Scan for the cell matching the given text and deliver its [X, Y] coordinate at center. 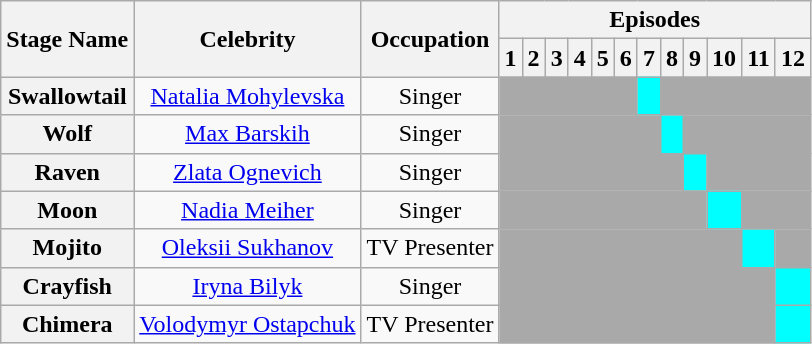
Chimera [68, 324]
Zlata Ognevich [248, 172]
1 [510, 58]
Episodes [654, 20]
Raven [68, 172]
6 [626, 58]
Occupation [430, 39]
Volodymyr Ostapchuk [248, 324]
Crayfish [68, 286]
11 [759, 58]
Stage Name [68, 39]
Oleksii Sukhanov [248, 248]
Natalia Mohylevska [248, 96]
7 [648, 58]
Mojito [68, 248]
3 [556, 58]
Wolf [68, 134]
8 [672, 58]
10 [724, 58]
5 [602, 58]
4 [580, 58]
9 [694, 58]
Nadia Meiher [248, 210]
Moon [68, 210]
2 [534, 58]
Swallowtail [68, 96]
12 [792, 58]
Max Barskih [248, 134]
Celebrity [248, 39]
Iryna Bilyk [248, 286]
